Output the (X, Y) coordinate of the center of the cell containing the given text.  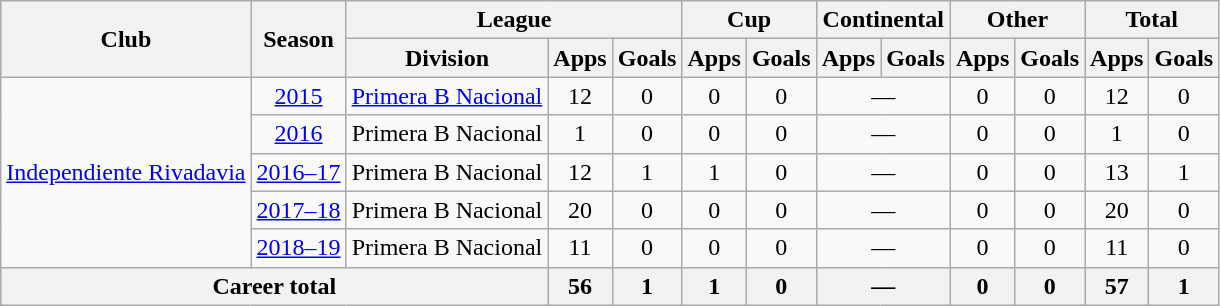
Independiente Rivadavia (126, 172)
2018–19 (298, 248)
57 (1117, 286)
Division (447, 58)
2016 (298, 134)
2016–17 (298, 172)
13 (1117, 172)
2015 (298, 96)
Cup (749, 20)
League (514, 20)
Season (298, 39)
Total (1152, 20)
56 (580, 286)
Other (1017, 20)
Club (126, 39)
2017–18 (298, 210)
Continental (883, 20)
Career total (274, 286)
